Locate the cell with the specified text and output its [X, Y] center coordinate. 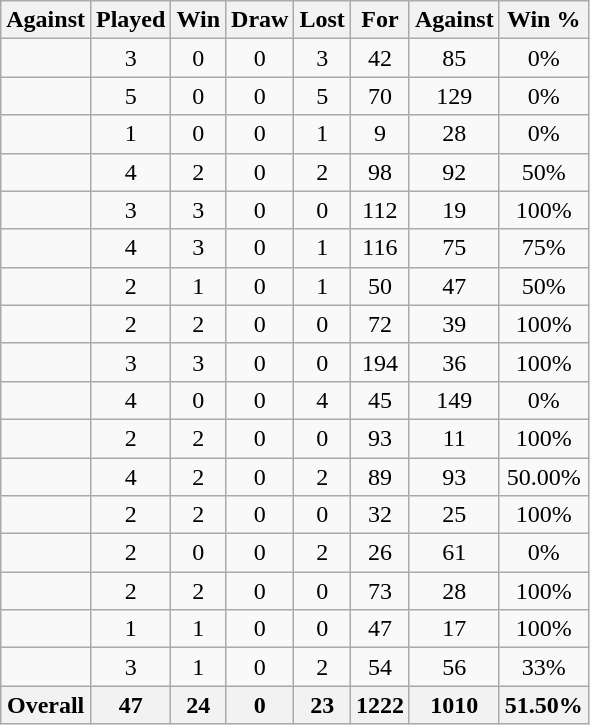
32 [380, 515]
26 [380, 553]
51.50% [544, 705]
129 [454, 96]
33% [544, 667]
Win % [544, 20]
1222 [380, 705]
Win [198, 20]
11 [454, 438]
98 [380, 172]
112 [380, 210]
54 [380, 667]
45 [380, 400]
25 [454, 515]
75% [544, 248]
23 [322, 705]
92 [454, 172]
116 [380, 248]
73 [380, 591]
39 [454, 324]
19 [454, 210]
1010 [454, 705]
36 [454, 362]
Lost [322, 20]
149 [454, 400]
50 [380, 286]
75 [454, 248]
42 [380, 58]
For [380, 20]
72 [380, 324]
Played [130, 20]
85 [454, 58]
24 [198, 705]
61 [454, 553]
50.00% [544, 477]
Overall [46, 705]
194 [380, 362]
56 [454, 667]
9 [380, 134]
70 [380, 96]
17 [454, 629]
Draw [260, 20]
89 [380, 477]
